Search for the cell housing the specified text and yield its (x, y) center coordinate. 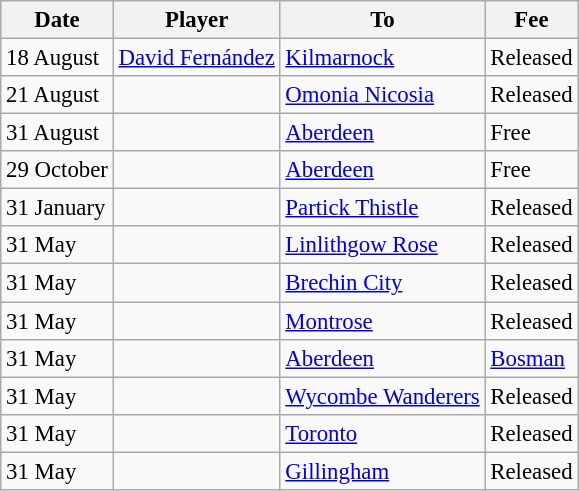
Partick Thistle (382, 208)
Brechin City (382, 283)
Player (196, 20)
Gillingham (382, 471)
Bosman (532, 358)
Toronto (382, 433)
Fee (532, 20)
31 August (57, 133)
21 August (57, 95)
Kilmarnock (382, 58)
Date (57, 20)
Wycombe Wanderers (382, 396)
To (382, 20)
Linlithgow Rose (382, 245)
31 January (57, 208)
18 August (57, 58)
29 October (57, 170)
David Fernández (196, 58)
Montrose (382, 321)
Omonia Nicosia (382, 95)
